Detect which cell encompasses the target text, then output its [X, Y] center coordinate. 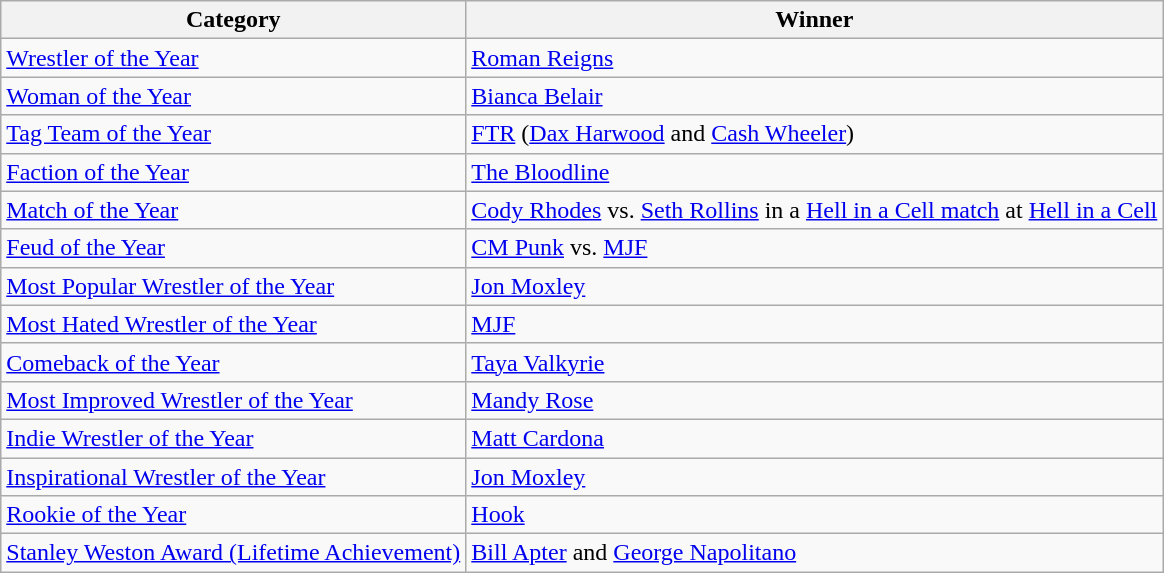
Roman Reigns [814, 58]
Category [234, 20]
FTR (Dax Harwood and Cash Wheeler) [814, 134]
Tag Team of the Year [234, 134]
Mandy Rose [814, 400]
Most Hated Wrestler of the Year [234, 324]
Hook [814, 515]
Wrestler of the Year [234, 58]
Most Popular Wrestler of the Year [234, 286]
Bill Apter and George Napolitano [814, 553]
Woman of the Year [234, 96]
MJF [814, 324]
Stanley Weston Award (Lifetime Achievement) [234, 553]
Most Improved Wrestler of the Year [234, 400]
Bianca Belair [814, 96]
Winner [814, 20]
CM Punk vs. MJF [814, 248]
Comeback of the Year [234, 362]
The Bloodline [814, 172]
Rookie of the Year [234, 515]
Inspirational Wrestler of the Year [234, 477]
Indie Wrestler of the Year [234, 438]
Cody Rhodes vs. Seth Rollins in a Hell in a Cell match at Hell in a Cell [814, 210]
Feud of the Year [234, 248]
Faction of the Year [234, 172]
Matt Cardona [814, 438]
Match of the Year [234, 210]
Taya Valkyrie [814, 362]
